For the text-containing cell, return its midpoint in (X, Y) coordinate format. 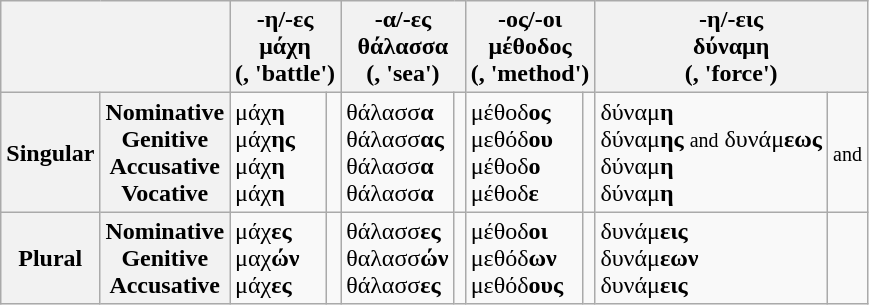
μέθοδοςμεθόδου μέθοδομέθοδε (524, 152)
δυνάμειςδυνάμεωνδυνάμεις (712, 258)
Plural (50, 258)
-η/-εςμάχη(, 'battle') (286, 47)
-ος/-οιμέθοδος (, 'method') (530, 47)
Singular (50, 152)
μάχεςμαχώνμάχες (278, 258)
-η/-ειςδύναμη (, 'force') (732, 47)
μέθοδοιμεθόδωνμεθόδους (524, 258)
-α/-εςθάλασσα(, 'sea') (404, 47)
NominativeGenitiveAccusative (165, 258)
θάλασσεςθαλασσώνθάλασσες (398, 258)
μάχημάχηςμάχημάχη (278, 152)
NominativeGenitiveAccusativeVocative (165, 152)
θάλασσαθάλασσαςθάλασσαθάλασσα (398, 152)
and (847, 152)
δύναμηδύναμης and δυνάμεωςδύναμηδύναμη (712, 152)
